From the cell containing the given text, extract its center point as [x, y] coordinate. 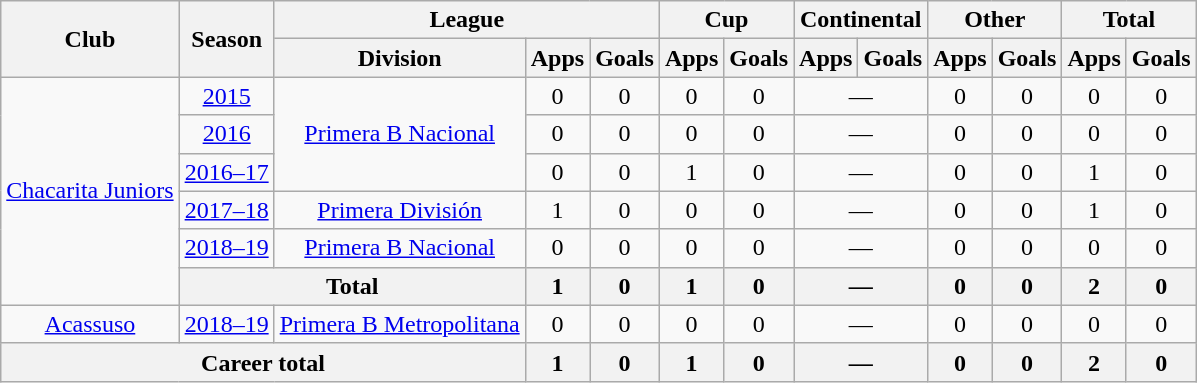
2015 [226, 96]
Division [400, 58]
League [466, 20]
Career total [263, 362]
Club [90, 39]
Other [995, 20]
Primera B Metropolitana [400, 324]
Season [226, 39]
Cup [726, 20]
Primera División [400, 210]
2016 [226, 134]
Continental [861, 20]
2016–17 [226, 172]
Chacarita Juniors [90, 191]
2017–18 [226, 210]
Acassuso [90, 324]
